Detect which cell encompasses the target text, then output its [X, Y] center coordinate. 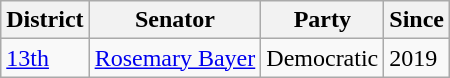
Party [322, 20]
Senator [175, 20]
Since [417, 20]
District [45, 20]
2019 [417, 58]
13th [45, 58]
Rosemary Bayer [175, 58]
Democratic [322, 58]
